For the text-containing cell, return its midpoint in (x, y) coordinate format. 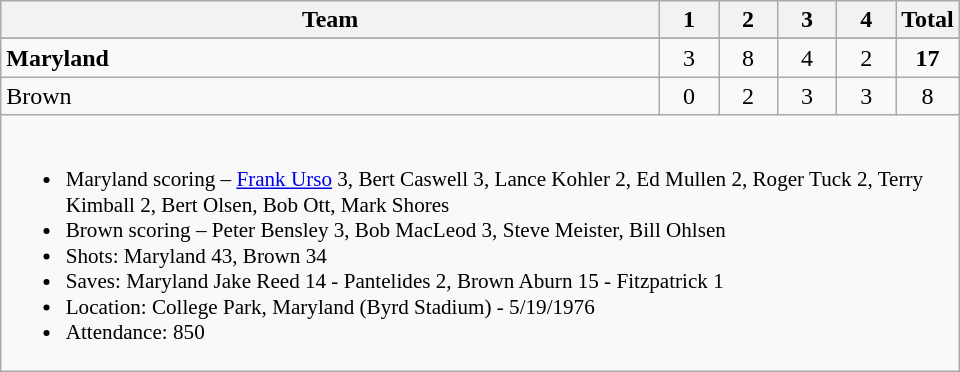
Team (330, 20)
0 (688, 96)
17 (928, 58)
Maryland (330, 58)
Total (928, 20)
Brown (330, 96)
1 (688, 20)
